Find where the given text appears and provide that cell's center as (X, Y) coordinate. 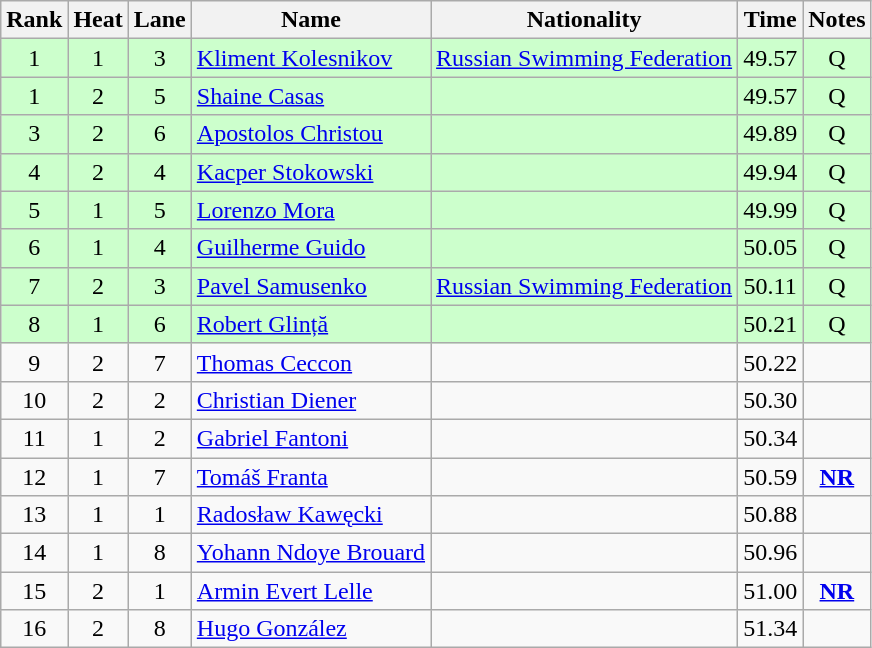
50.21 (770, 324)
51.00 (770, 591)
Guilherme Guido (310, 248)
Christian Diener (310, 400)
15 (34, 591)
Radosław Kawęcki (310, 515)
10 (34, 400)
Yohann Ndoye Brouard (310, 553)
Kliment Kolesnikov (310, 58)
Name (310, 20)
Rank (34, 20)
50.59 (770, 477)
13 (34, 515)
49.89 (770, 134)
50.11 (770, 286)
Lorenzo Mora (310, 210)
Nationality (584, 20)
50.96 (770, 553)
12 (34, 477)
Gabriel Fantoni (310, 438)
Notes (837, 20)
50.05 (770, 248)
50.30 (770, 400)
50.22 (770, 362)
9 (34, 362)
50.34 (770, 438)
Thomas Ceccon (310, 362)
50.88 (770, 515)
Apostolos Christou (310, 134)
Tomáš Franta (310, 477)
14 (34, 553)
51.34 (770, 629)
49.99 (770, 210)
Kacper Stokowski (310, 172)
Armin Evert Lelle (310, 591)
49.94 (770, 172)
Shaine Casas (310, 96)
Pavel Samusenko (310, 286)
16 (34, 629)
Time (770, 20)
Lane (160, 20)
11 (34, 438)
Hugo González (310, 629)
Heat (98, 20)
Robert Glință (310, 324)
